Capture the cell that displays the provided text and extract its (X, Y) central coordinate. 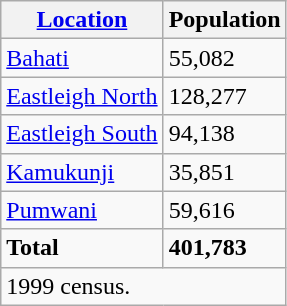
1999 census. (144, 286)
Eastleigh South (82, 134)
59,616 (224, 210)
Location (82, 20)
Kamukunji (82, 172)
401,783 (224, 248)
55,082 (224, 58)
Eastleigh North (82, 96)
Pumwani (82, 210)
Bahati (82, 58)
128,277 (224, 96)
Total (82, 248)
Population (224, 20)
35,851 (224, 172)
94,138 (224, 134)
